Capture the cell that displays the provided text and extract its (X, Y) central coordinate. 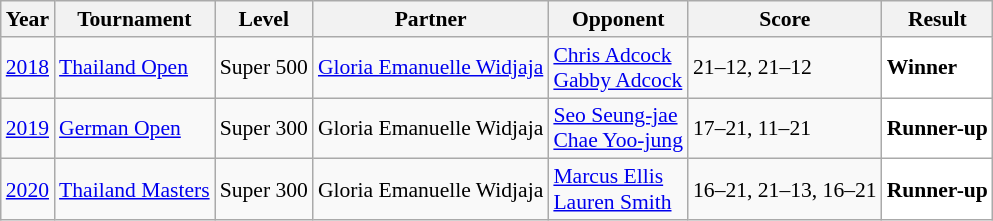
Seo Seung-jae Chae Yoo-jung (618, 128)
Tournament (134, 19)
21–12, 21–12 (785, 68)
16–21, 21–13, 16–21 (785, 190)
Opponent (618, 19)
Super 500 (264, 68)
Year (28, 19)
Thailand Masters (134, 190)
Marcus Ellis Lauren Smith (618, 190)
17–21, 11–21 (785, 128)
German Open (134, 128)
2019 (28, 128)
Level (264, 19)
Result (938, 19)
Chris Adcock Gabby Adcock (618, 68)
2020 (28, 190)
Thailand Open (134, 68)
Winner (938, 68)
Partner (430, 19)
2018 (28, 68)
Score (785, 19)
